Return (X, Y) of the center of cell containing provided text 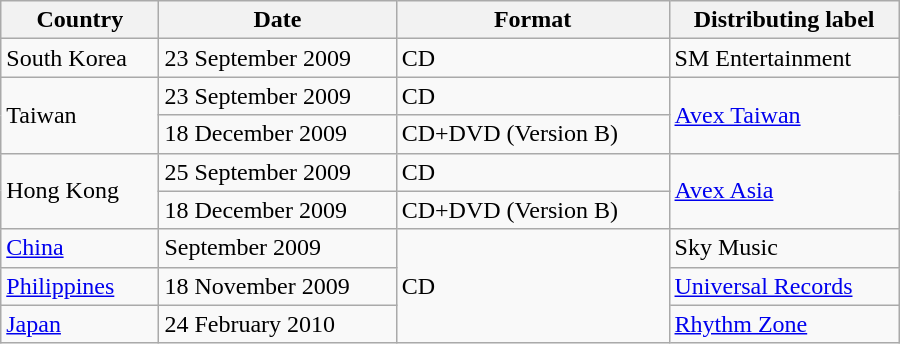
24 February 2010 (278, 324)
18 November 2009 (278, 286)
Philippines (80, 286)
China (80, 248)
25 September 2009 (278, 172)
Country (80, 20)
September 2009 (278, 248)
South Korea (80, 58)
Distributing label (784, 20)
Date (278, 20)
Avex Taiwan (784, 115)
Sky Music (784, 248)
Universal Records (784, 286)
Hong Kong (80, 191)
Format (532, 20)
Rhythm Zone (784, 324)
Japan (80, 324)
Avex Asia (784, 191)
SM Entertainment (784, 58)
Taiwan (80, 115)
